Scan for the cell matching the given text and deliver its [X, Y] coordinate at center. 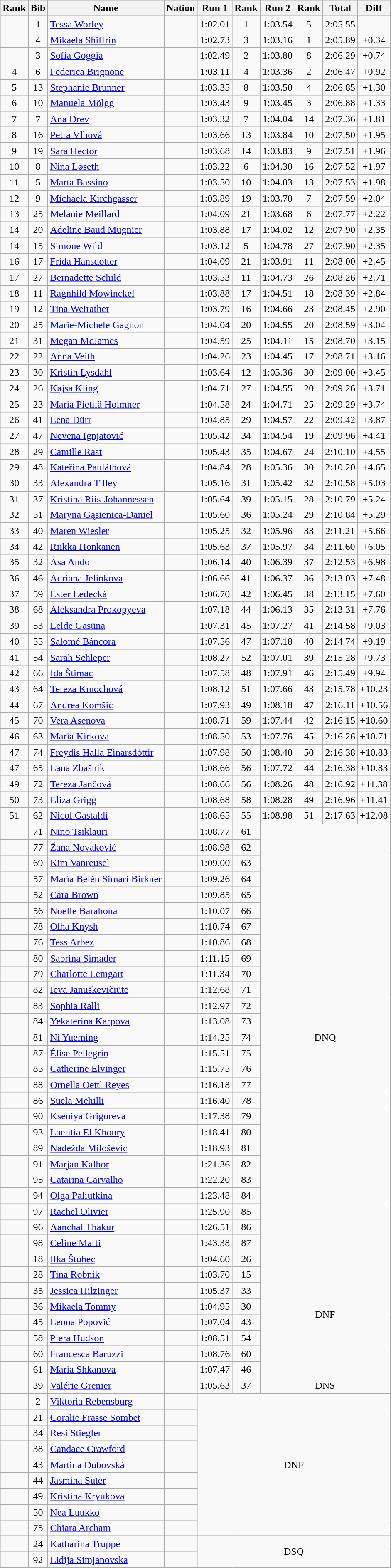
+3.71 [374, 388]
1:03.43 [215, 103]
Simone Wild [106, 246]
Kajsa Kling [106, 388]
2:13.31 [340, 610]
2:07.52 [340, 166]
1:08.76 [215, 1354]
+3.87 [374, 420]
1:25.90 [215, 1212]
2:08.00 [340, 262]
2:11.60 [340, 547]
1:03.54 [278, 24]
+11.41 [374, 800]
2:15.49 [340, 673]
95 [38, 1180]
2:08.71 [340, 356]
+2.84 [374, 293]
94 [38, 1195]
2:13.03 [340, 578]
Nino Tsiklauri [106, 831]
Nadežda Milošević [106, 1148]
+0.92 [374, 72]
1:07.27 [278, 626]
2:14.74 [340, 641]
2:05.55 [340, 24]
1:05.15 [278, 499]
Sarah Schleper [106, 657]
Diff [374, 8]
2:06.29 [340, 56]
2:16.11 [340, 705]
2:08.45 [340, 309]
+3.74 [374, 404]
1:05.25 [215, 531]
1:03.64 [215, 372]
90 [38, 1116]
+1.95 [374, 135]
Laetitia El Khoury [106, 1132]
1:04.03 [278, 182]
1:05.43 [215, 451]
2:13.15 [340, 594]
1:10.86 [215, 942]
+2.22 [374, 214]
Tess Arbez [106, 942]
+0.34 [374, 40]
Tina Robnik [106, 1275]
1:02.73 [215, 40]
2:09.96 [340, 435]
1:07.31 [215, 626]
Ida Štimac [106, 673]
1:22.20 [215, 1180]
1:03.12 [215, 246]
Marjan Kalhor [106, 1164]
Bib [38, 8]
1:08.51 [215, 1338]
1:04.58 [215, 404]
Kseniya Grigoreva [106, 1116]
+1.33 [374, 103]
1:05.60 [215, 515]
96 [38, 1227]
1:18.41 [215, 1132]
1:04.30 [278, 166]
Adeline Baud Mugnier [106, 230]
+3.04 [374, 325]
1:11.34 [215, 974]
1:08.28 [278, 800]
1:02.49 [215, 56]
1:03.32 [215, 119]
1:03.45 [278, 103]
2:15.28 [340, 657]
María Belén Simari Birkner [106, 879]
Piera Hudson [106, 1338]
1:08.27 [215, 657]
+3.16 [374, 356]
Olga Paliutkina [106, 1195]
1:11.15 [215, 958]
1:07.56 [215, 641]
2:09.29 [340, 404]
Melanie Meillard [106, 214]
2:17.63 [340, 816]
1:03.66 [215, 135]
2:12.53 [340, 562]
1:04.78 [278, 246]
Ester Ledecká [106, 594]
2:09.00 [340, 372]
Tereza Kmochová [106, 689]
Lidija Simjanovska [106, 1560]
89 [38, 1148]
1:05.96 [278, 531]
Run 2 [278, 8]
+9.03 [374, 626]
+12.08 [374, 816]
Mikaela Shiffrin [106, 40]
1:08.65 [215, 816]
1:07.93 [215, 705]
DNS [325, 1385]
2:06.88 [340, 103]
Celine Marti [106, 1243]
Federica Brignone [106, 72]
2:11.21 [340, 531]
Maryna Gąsienica-Daniel [106, 515]
1:03.53 [215, 277]
Candace Crawford [106, 1449]
+0.74 [374, 56]
+2.45 [374, 262]
2:09.26 [340, 388]
+10.56 [374, 705]
Kateřina Pauláthová [106, 467]
Nicol Gastaldi [106, 816]
Jessica Hilzinger [106, 1291]
Maren Wiesler [106, 531]
1:05.24 [278, 515]
2:10.10 [340, 451]
+2.71 [374, 277]
1:07.04 [215, 1322]
1:06.39 [278, 562]
1:03.84 [278, 135]
Nea Luukko [106, 1512]
1:16.18 [215, 1085]
Élise Pellegrin [106, 1053]
Ilka Štuhec [106, 1259]
1:10.74 [215, 926]
1:07.44 [278, 721]
+5.03 [374, 483]
1:03.89 [215, 198]
1:06.13 [278, 610]
Suela Mëhilli [106, 1101]
1:16.40 [215, 1101]
1:04.26 [215, 356]
1:07.47 [215, 1370]
Noelle Barahona [106, 910]
Kristina Riis-Johannessen [106, 499]
Tereza Jančová [106, 784]
Charlotte Lemgart [106, 974]
2:08.26 [340, 277]
Aanchal Thakur [106, 1227]
Yekaterina Karpova [106, 1021]
1:10.07 [215, 910]
+6.05 [374, 547]
1:04.54 [278, 435]
1:06.70 [215, 594]
Kim Vanreusel [106, 863]
2:10.84 [340, 515]
2:10.79 [340, 499]
+2.90 [374, 309]
+4.55 [374, 451]
+1.30 [374, 87]
Camille Rast [106, 451]
Ni Yueming [106, 1037]
Ornella Oettl Reyes [106, 1085]
2:08.70 [340, 341]
Riikka Honkanen [106, 547]
+7.60 [374, 594]
2:07.50 [340, 135]
2:16.92 [340, 784]
1:03.35 [215, 87]
Chiara Archam [106, 1528]
1:08.40 [278, 752]
+1.97 [374, 166]
2:10.58 [340, 483]
Frida Hansdotter [106, 262]
Nevena Ignjatović [106, 435]
Marie-Michele Gagnon [106, 325]
DSQ [294, 1552]
Asa Ando [106, 562]
1:04.11 [278, 341]
1:12.68 [215, 990]
+4.65 [374, 467]
1:09.26 [215, 879]
1:08.77 [215, 831]
Francesca Baruzzi [106, 1354]
1:03.79 [215, 309]
2:16.15 [340, 721]
2:06.47 [340, 72]
Lena Dürr [106, 420]
+9.19 [374, 641]
1:06.66 [215, 578]
1:12.97 [215, 1006]
Resi Stiegler [106, 1433]
Adriana Jelinkova [106, 578]
1:08.18 [278, 705]
Manuela Mölgg [106, 103]
Tina Weirather [106, 309]
Maria Shkanova [106, 1370]
1:26.51 [215, 1227]
Valérie Grenier [106, 1385]
1:04.51 [278, 293]
Sara Hector [106, 151]
2:07.51 [340, 151]
Aleksandra Prokopyeva [106, 610]
1:43.38 [215, 1243]
Michaela Kirchgasser [106, 198]
93 [38, 1132]
1:04.45 [278, 356]
+1.96 [374, 151]
Cara Brown [106, 895]
Kristin Lysdahl [106, 372]
Bernadette Schild [106, 277]
+10.71 [374, 737]
2:14.58 [340, 626]
Mikaela Tommy [106, 1306]
Ana Drev [106, 119]
1:08.50 [215, 737]
2:05.89 [340, 40]
1:07.58 [215, 673]
+10.23 [374, 689]
1:05.16 [215, 483]
Lelde Gasūna [106, 626]
Lana Zbašnik [106, 768]
1:08.12 [215, 689]
Freydis Halla Einarsdóttir [106, 752]
Coralie Frasse Sombet [106, 1417]
+6.98 [374, 562]
+4.41 [374, 435]
1:04.95 [215, 1306]
Andrea Komšić [106, 705]
2:07.59 [340, 198]
2:08.59 [340, 325]
1:04.84 [215, 467]
1:04.59 [215, 341]
1:07.76 [278, 737]
Catarina Carvalho [106, 1180]
Name [106, 8]
1:06.14 [215, 562]
1:07.72 [278, 768]
Maria Pietilä Holmner [106, 404]
88 [38, 1085]
Kristina Kryukova [106, 1496]
Martina Dubovská [106, 1464]
Vera Asenova [106, 721]
1:03.16 [278, 40]
1:05.37 [215, 1291]
+1.98 [374, 182]
Eliza Grigg [106, 800]
2:15.78 [340, 689]
1:02.01 [215, 24]
Maria Kirkova [106, 737]
1:21.36 [215, 1164]
+1.81 [374, 119]
+11.38 [374, 784]
Stephanie Brunner [106, 87]
1:04.73 [278, 277]
1:04.02 [278, 230]
+5.66 [374, 531]
2:10.20 [340, 467]
Marta Bassino [106, 182]
Catherine Elvinger [106, 1069]
1:15.51 [215, 1053]
DNQ [325, 1037]
2:08.39 [340, 293]
1:04.85 [215, 420]
1:15.75 [215, 1069]
Anna Veith [106, 356]
1:23.48 [215, 1195]
1:05.97 [278, 547]
1:03.36 [278, 72]
Ieva Januškevičiūtė [106, 990]
1:18.93 [215, 1148]
Ragnhild Mowinckel [106, 293]
+7.76 [374, 610]
1:03.83 [278, 151]
1:07.66 [278, 689]
1:04.66 [278, 309]
1:09.85 [215, 895]
1:06.37 [278, 578]
Katharina Truppe [106, 1544]
1:03.22 [215, 166]
Rachel Olivier [106, 1212]
1:04.67 [278, 451]
1:03.11 [215, 72]
+3.45 [374, 372]
1:04.60 [215, 1259]
Sabrina Simader [106, 958]
92 [38, 1560]
1:07.91 [278, 673]
Leona Popović [106, 1322]
+2.04 [374, 198]
1:17.38 [215, 1116]
91 [38, 1164]
1:09.00 [215, 863]
1:14.25 [215, 1037]
+7.48 [374, 578]
57 [38, 879]
+5.29 [374, 515]
Total [340, 8]
Nina Løseth [106, 166]
2:07.77 [340, 214]
1:06.45 [278, 594]
1:13.08 [215, 1021]
Nation [181, 8]
1:08.68 [215, 800]
97 [38, 1212]
2:09.42 [340, 420]
Viktoria Rebensburg [106, 1401]
+10.60 [374, 721]
Sofia Goggia [106, 56]
2:16.96 [340, 800]
1:04.57 [278, 420]
2:16.26 [340, 737]
+9.73 [374, 657]
1:07.98 [215, 752]
1:03.80 [278, 56]
Olha Knysh [106, 926]
2:06.85 [340, 87]
1:03.91 [278, 262]
1:08.71 [215, 721]
Tessa Worley [106, 24]
2:07.53 [340, 182]
Petra Vlhová [106, 135]
1:08.26 [278, 784]
Žana Novaković [106, 847]
1:07.01 [278, 657]
Run 1 [215, 8]
+9.94 [374, 673]
Megan McJames [106, 341]
1:05.64 [215, 499]
+5.24 [374, 499]
Sophia Ralli [106, 1006]
Salomé Báncora [106, 641]
2:07.36 [340, 119]
+3.15 [374, 341]
Jasmina Suter [106, 1481]
Alexandra Tilley [106, 483]
98 [38, 1243]
